Output the [x, y] coordinate of the center of the cell containing the given text.  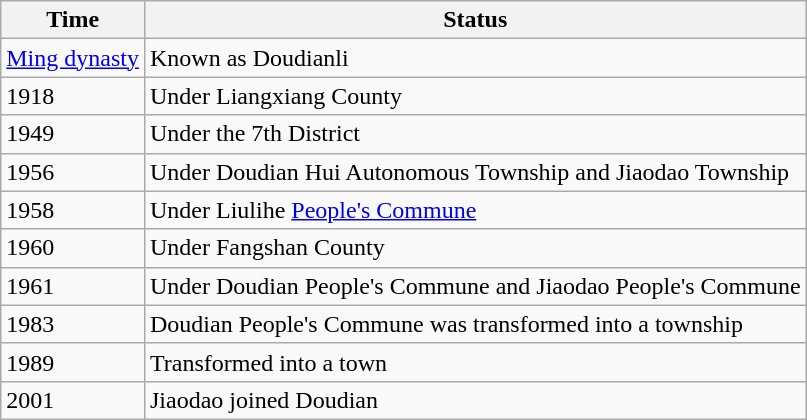
Known as Doudianli [475, 58]
Doudian People's Commune was transformed into a township [475, 324]
2001 [73, 400]
1989 [73, 362]
1983 [73, 324]
Under Doudian Hui Autonomous Township and Jiaodao Township [475, 172]
1958 [73, 210]
Under the 7th District [475, 134]
Transformed into a town [475, 362]
1961 [73, 286]
Under Doudian People's Commune and Jiaodao People's Commune [475, 286]
Ming dynasty [73, 58]
1956 [73, 172]
Status [475, 20]
Under Liulihe People's Commune [475, 210]
Under Liangxiang County [475, 96]
1918 [73, 96]
1960 [73, 248]
1949 [73, 134]
Time [73, 20]
Jiaodao joined Doudian [475, 400]
Under Fangshan County [475, 248]
